Search for the cell housing the specified text and yield its (x, y) center coordinate. 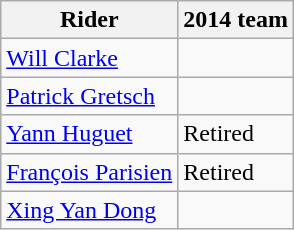
Yann Huguet (90, 134)
François Parisien (90, 172)
Patrick Gretsch (90, 96)
Xing Yan Dong (90, 210)
Rider (90, 20)
2014 team (236, 20)
Will Clarke (90, 58)
